Scan for the cell matching the given text and deliver its [X, Y] coordinate at center. 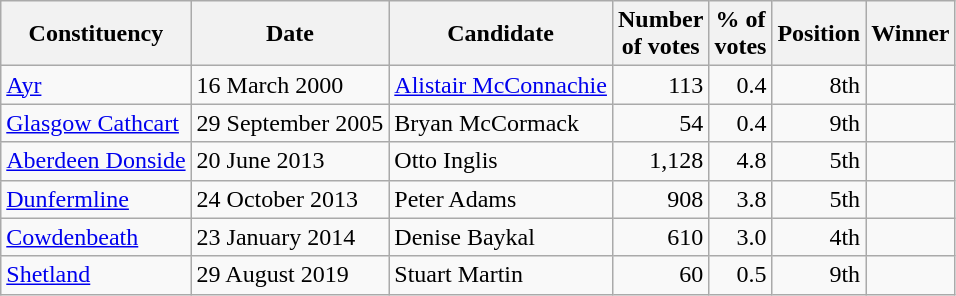
4th [819, 237]
Numberof votes [660, 34]
20 June 2013 [290, 161]
Dunfermline [96, 199]
23 January 2014 [290, 237]
3.0 [740, 237]
% ofvotes [740, 34]
Cowdenbeath [96, 237]
Aberdeen Donside [96, 161]
4.8 [740, 161]
908 [660, 199]
Winner [910, 34]
Stuart Martin [501, 275]
60 [660, 275]
1,128 [660, 161]
Bryan McCormack [501, 123]
Date [290, 34]
Peter Adams [501, 199]
Candidate [501, 34]
24 October 2013 [290, 199]
Constituency [96, 34]
610 [660, 237]
8th [819, 85]
Glasgow Cathcart [96, 123]
Ayr [96, 85]
54 [660, 123]
3.8 [740, 199]
Position [819, 34]
16 March 2000 [290, 85]
Denise Baykal [501, 237]
0.5 [740, 275]
Shetland [96, 275]
29 August 2019 [290, 275]
Otto Inglis [501, 161]
Alistair McConnachie [501, 85]
113 [660, 85]
29 September 2005 [290, 123]
